Extract the (X, Y) coordinate from the center of the cell holding the provided text.  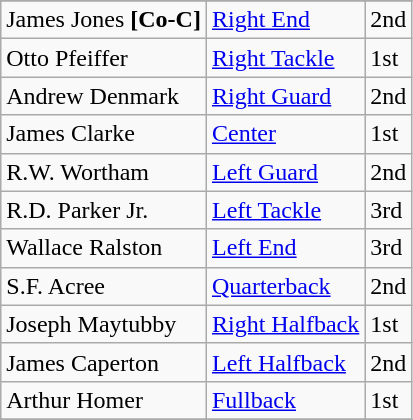
R.D. Parker Jr. (104, 210)
Right Halfback (285, 324)
Quarterback (285, 286)
Fullback (285, 400)
Right Tackle (285, 58)
James Clarke (104, 134)
Wallace Ralston (104, 248)
Right End (285, 20)
Left Tackle (285, 210)
Otto Pfeiffer (104, 58)
R.W. Wortham (104, 172)
Right Guard (285, 96)
Left End (285, 248)
Left Halfback (285, 362)
Andrew Denmark (104, 96)
Left Guard (285, 172)
Joseph Maytubby (104, 324)
James Caperton (104, 362)
S.F. Acree (104, 286)
James Jones [Co-C] (104, 20)
Arthur Homer (104, 400)
Center (285, 134)
